Identify which cell holds the provided text, then report its (x, y) central coordinate. 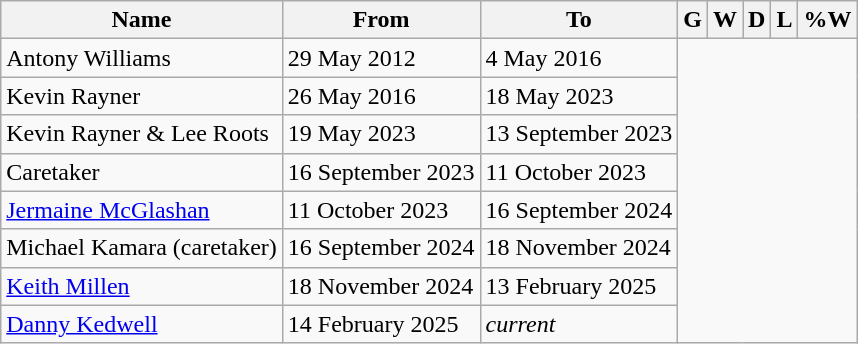
L (784, 20)
13 September 2023 (579, 134)
From (381, 20)
G (693, 20)
Name (142, 20)
18 May 2023 (579, 96)
Michael Kamara (caretaker) (142, 248)
14 February 2025 (381, 324)
Jermaine McGlashan (142, 210)
current (579, 324)
D (756, 20)
W (724, 20)
13 February 2025 (579, 286)
Keith Millen (142, 286)
Kevin Rayner & Lee Roots (142, 134)
Danny Kedwell (142, 324)
4 May 2016 (579, 58)
19 May 2023 (381, 134)
%W (828, 20)
Antony Williams (142, 58)
Kevin Rayner (142, 96)
29 May 2012 (381, 58)
26 May 2016 (381, 96)
To (579, 20)
Caretaker (142, 172)
16 September 2023 (381, 172)
